Provide the [x, y] coordinate of the cell's center where the given text is located.  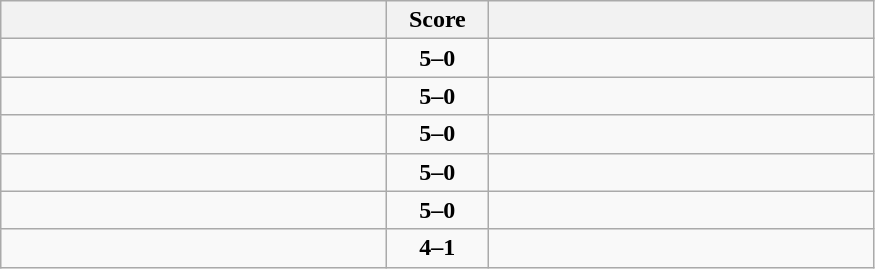
4–1 [438, 248]
Score [438, 20]
